Return the [X, Y] coordinate for the center point of the cell that contains the specified text.  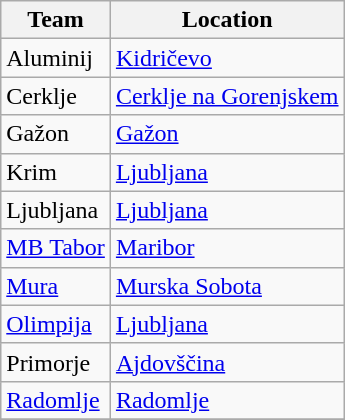
Ajdovščina [227, 362]
Cerklje [56, 96]
Team [56, 20]
Cerklje na Gorenjskem [227, 96]
Aluminij [56, 58]
Location [227, 20]
Mura [56, 286]
Olimpija [56, 324]
Murska Sobota [227, 286]
Krim [56, 172]
Kidričevo [227, 58]
MB Tabor [56, 248]
Primorje [56, 362]
Maribor [227, 248]
